Identify which cell holds the provided text, then report its (x, y) central coordinate. 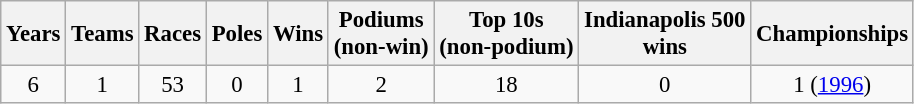
53 (173, 85)
Top 10s(non-podium) (506, 34)
Wins (298, 34)
1 (1996) (832, 85)
2 (381, 85)
6 (34, 85)
Indianapolis 500wins (665, 34)
Races (173, 34)
Years (34, 34)
Championships (832, 34)
18 (506, 85)
Teams (102, 34)
Podiums(non-win) (381, 34)
Poles (236, 34)
